Provide the (x, y) coordinate of the cell's center where the given text is located.  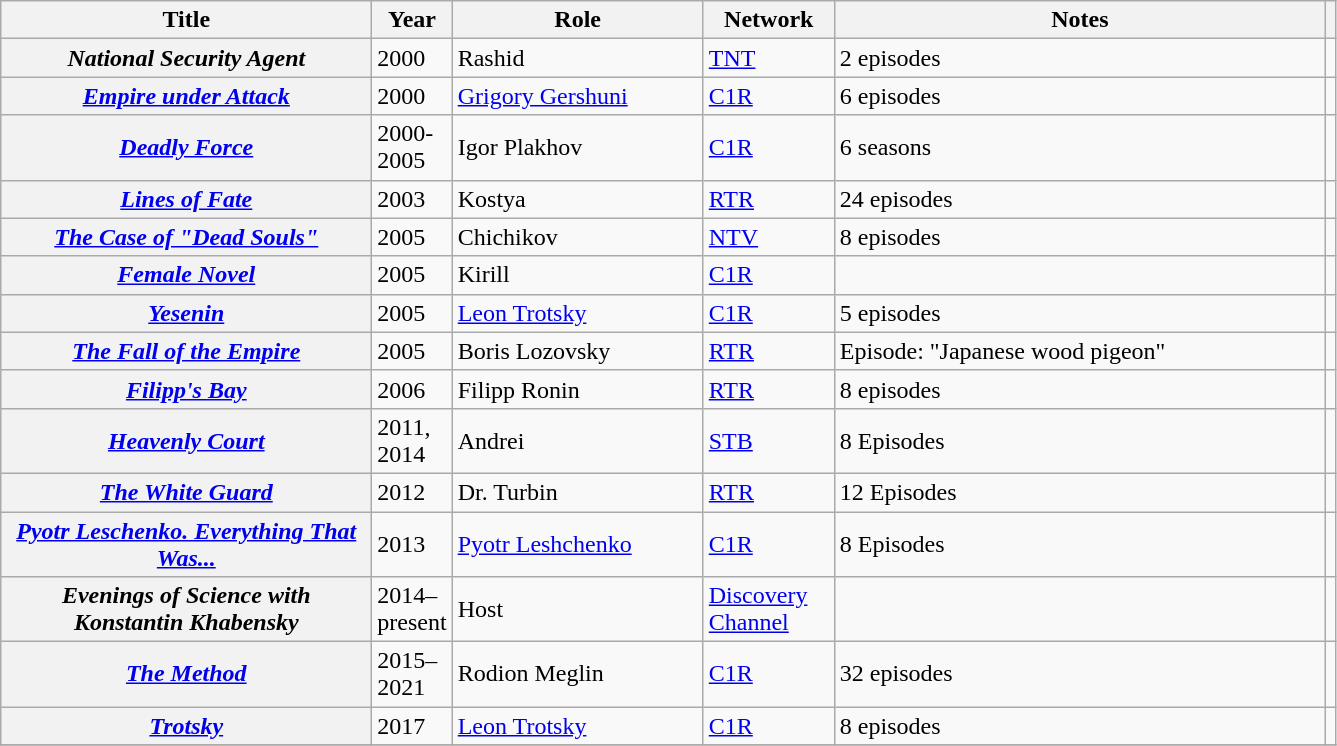
Deadly Force (186, 148)
Discovery Channel (768, 610)
12 Episodes (1080, 492)
Filipp's Bay (186, 389)
2015–2021 (412, 674)
Pyotr Leschenko. Everything That Was... (186, 544)
Pyotr Leshchenko (578, 544)
STB (768, 440)
Kostya (578, 199)
The Case of "Dead Souls" (186, 237)
NTV (768, 237)
2017 (412, 726)
Female Novel (186, 275)
2014–present (412, 610)
Filipp Ronin (578, 389)
Dr. Turbin (578, 492)
24 episodes (1080, 199)
2013 (412, 544)
32 episodes (1080, 674)
2012 (412, 492)
Episode: "Japanese wood pigeon" (1080, 351)
Network (768, 20)
Notes (1080, 20)
2 episodes (1080, 58)
Year (412, 20)
6 seasons (1080, 148)
2003 (412, 199)
TNT (768, 58)
Boris Lozovsky (578, 351)
2011, 2014 (412, 440)
2006 (412, 389)
Kirill (578, 275)
6 episodes (1080, 96)
Heavenly Court (186, 440)
Rashid (578, 58)
Host (578, 610)
Yesenin (186, 313)
Evenings of Science with Konstantin Khabensky (186, 610)
The White Guard (186, 492)
Igor Plakhov (578, 148)
National Security Agent (186, 58)
Lines of Fate (186, 199)
Rodion Meglin (578, 674)
Trotsky (186, 726)
Role (578, 20)
The Fall of the Empire (186, 351)
Title (186, 20)
2000-2005 (412, 148)
Chichikov (578, 237)
5 episodes (1080, 313)
Andrei (578, 440)
Empire under Attack (186, 96)
Grigory Gershuni (578, 96)
The Method (186, 674)
